Find where the given text appears and provide that cell's center as (X, Y) coordinate. 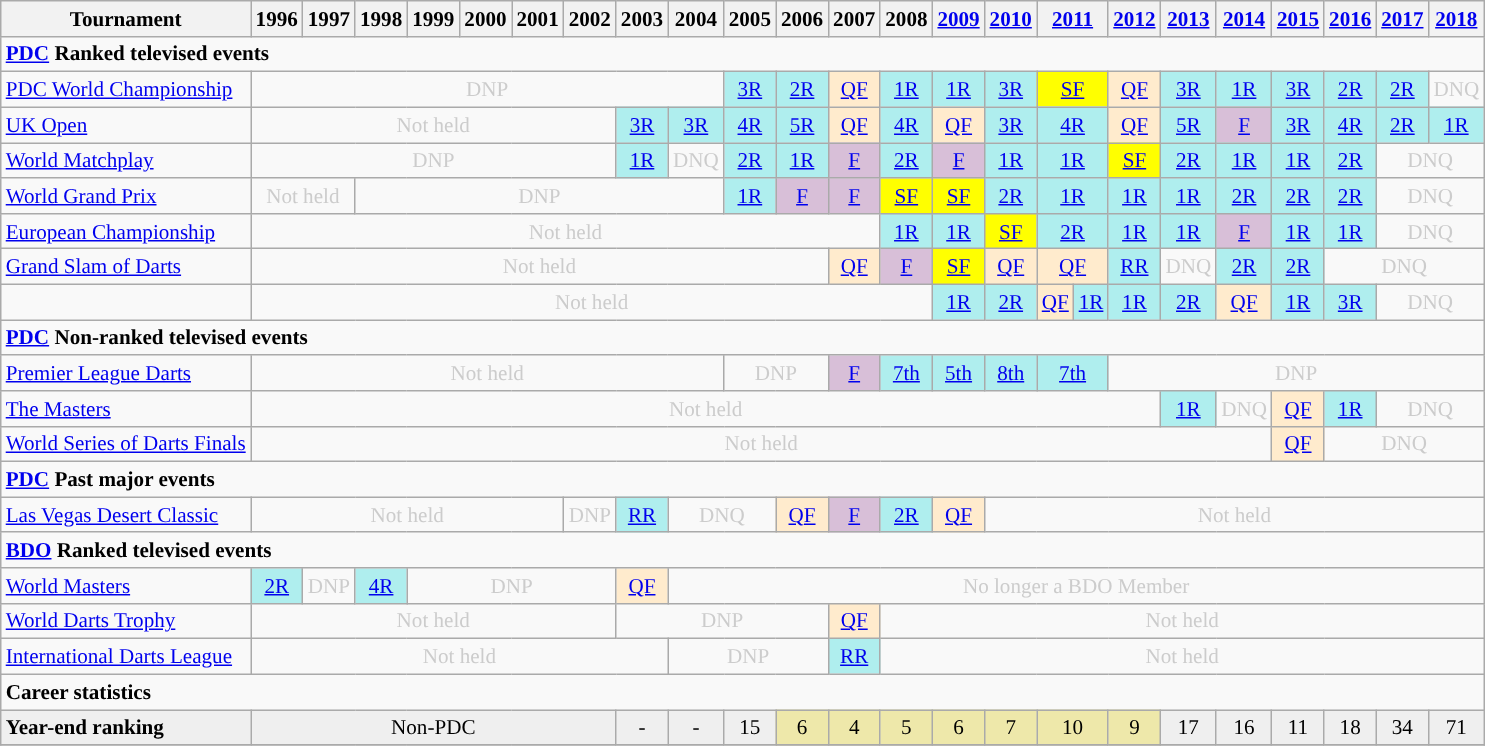
Career statistics (742, 692)
World Grand Prix (126, 196)
18 (1350, 728)
2013 (1189, 18)
2005 (750, 18)
PDC World Championship (126, 90)
1998 (381, 18)
8th (1011, 372)
15 (750, 728)
4 (854, 728)
PDC Ranked televised events (742, 54)
Tournament (126, 18)
2011 (1073, 18)
17 (1189, 728)
The Masters (126, 408)
2003 (642, 18)
2016 (1350, 18)
2007 (854, 18)
BDO Ranked televised events (742, 550)
2006 (802, 18)
10 (1073, 728)
World Matchplay (126, 160)
No longer a BDO Member (1076, 586)
16 (1244, 728)
Year-end ranking (126, 728)
1996 (277, 18)
PDC Past major events (742, 480)
2017 (1402, 18)
2002 (590, 18)
Premier League Darts (126, 372)
2004 (696, 18)
International Darts League (126, 656)
2001 (538, 18)
2009 (958, 18)
1999 (433, 18)
11 (1298, 728)
2018 (1456, 18)
World Darts Trophy (126, 620)
34 (1402, 728)
UK Open (126, 124)
Las Vegas Desert Classic (126, 514)
PDC Non-ranked televised events (742, 338)
2008 (906, 18)
71 (1456, 728)
Non-PDC (434, 728)
2012 (1134, 18)
7 (1011, 728)
Grand Slam of Darts (126, 266)
European Championship (126, 230)
World Masters (126, 586)
2000 (485, 18)
5th (958, 372)
9 (1134, 728)
1997 (329, 18)
2014 (1244, 18)
2015 (1298, 18)
5 (906, 728)
2010 (1011, 18)
World Series of Darts Finals (126, 444)
